Extract the [x, y] coordinate from the center of the cell holding the provided text.  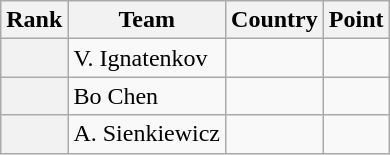
Point [356, 20]
A. Sienkiewicz [147, 134]
Bo Chen [147, 96]
Team [147, 20]
Rank [34, 20]
Country [275, 20]
V. Ignatenkov [147, 58]
